Provide the [X, Y] coordinate of the cell's center where the given text is located.  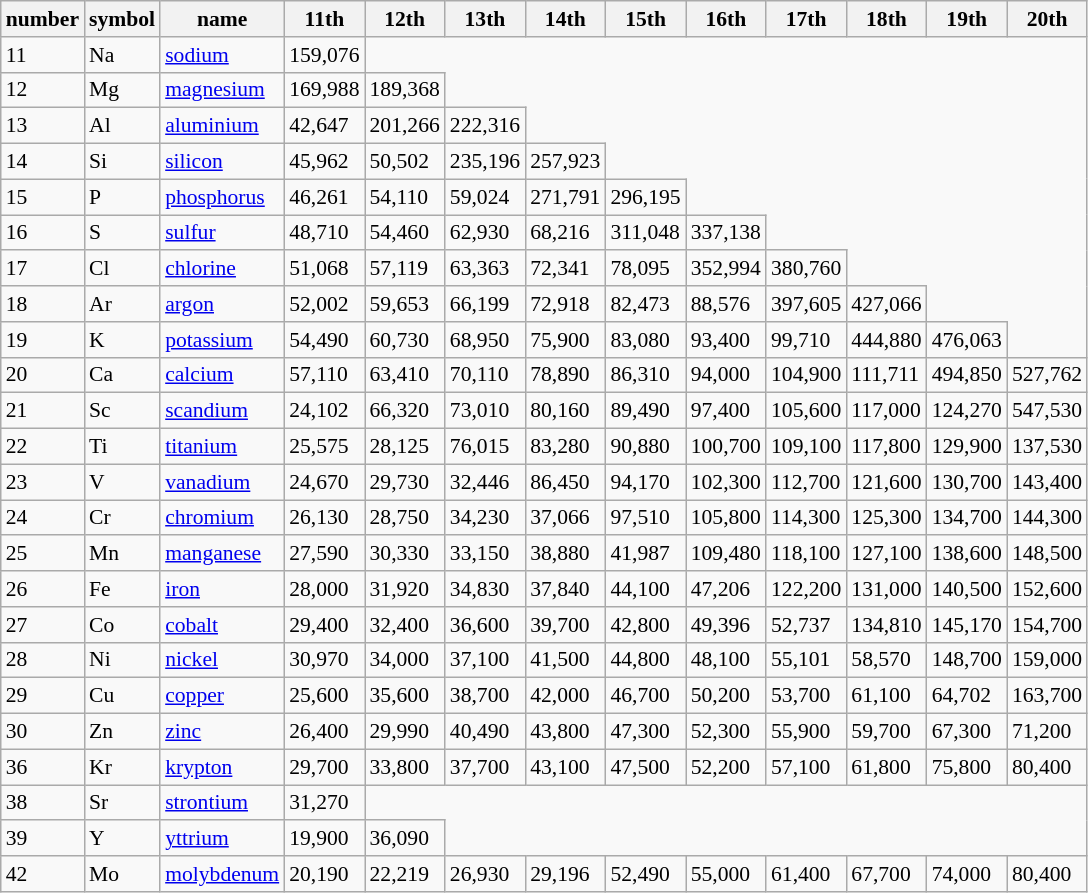
47,500 [645, 767]
235,196 [485, 162]
48,100 [726, 660]
14th [565, 19]
33,150 [485, 554]
58,570 [886, 660]
scandium [222, 411]
sulfur [222, 233]
109,100 [806, 447]
copper [222, 696]
29,700 [324, 767]
36,090 [404, 839]
12 [42, 90]
chlorine [222, 269]
380,760 [806, 269]
42,000 [565, 696]
argon [222, 304]
46,700 [645, 696]
80,160 [565, 411]
124,270 [967, 411]
47,300 [645, 732]
61,800 [886, 767]
Mn [122, 554]
117,000 [886, 411]
15 [42, 197]
83,080 [645, 340]
30 [42, 732]
59,700 [886, 732]
42,647 [324, 126]
38 [42, 803]
16 [42, 233]
130,700 [967, 482]
18 [42, 304]
53,700 [806, 696]
397,605 [806, 304]
28,750 [404, 518]
494,850 [967, 375]
cobalt [222, 625]
31,920 [404, 589]
Sc [122, 411]
Kr [122, 767]
30,330 [404, 554]
47,206 [726, 589]
11 [42, 55]
phosphorus [222, 197]
33,800 [404, 767]
49,396 [726, 625]
strontium [222, 803]
29,990 [404, 732]
143,400 [1047, 482]
67,300 [967, 732]
29,400 [324, 625]
105,600 [806, 411]
148,700 [967, 660]
427,066 [886, 304]
28,125 [404, 447]
Si [122, 162]
25 [42, 554]
Zn [122, 732]
manganese [222, 554]
17th [806, 19]
34,230 [485, 518]
94,000 [726, 375]
99,710 [806, 340]
88,576 [726, 304]
14 [42, 162]
aluminium [222, 126]
154,700 [1047, 625]
52,300 [726, 732]
63,410 [404, 375]
Mg [122, 90]
16th [726, 19]
18th [886, 19]
86,310 [645, 375]
70,110 [485, 375]
51,068 [324, 269]
189,368 [404, 90]
148,500 [1047, 554]
37,066 [565, 518]
57,110 [324, 375]
28 [42, 660]
59,024 [485, 197]
20,190 [324, 874]
15th [645, 19]
41,500 [565, 660]
43,800 [565, 732]
78,095 [645, 269]
86,450 [565, 482]
75,800 [967, 767]
Mo [122, 874]
100,700 [726, 447]
Cu [122, 696]
271,791 [565, 197]
337,138 [726, 233]
138,600 [967, 554]
104,900 [806, 375]
Sr [122, 803]
73,010 [485, 411]
50,200 [726, 696]
201,266 [404, 126]
97,510 [645, 518]
222,316 [485, 126]
257,923 [565, 162]
36 [42, 767]
97,400 [726, 411]
105,800 [726, 518]
26,400 [324, 732]
109,480 [726, 554]
121,600 [886, 482]
Cr [122, 518]
61,400 [806, 874]
547,530 [1047, 411]
Ti [122, 447]
444,880 [886, 340]
55,000 [726, 874]
72,341 [565, 269]
22,219 [404, 874]
42 [42, 874]
76,015 [485, 447]
chromium [222, 518]
37,840 [565, 589]
vanadium [222, 482]
22 [42, 447]
32,400 [404, 625]
potassium [222, 340]
Ca [122, 375]
37,100 [485, 660]
129,900 [967, 447]
40,490 [485, 732]
Cl [122, 269]
54,460 [404, 233]
118,100 [806, 554]
68,950 [485, 340]
13th [485, 19]
311,048 [645, 233]
38,880 [565, 554]
64,702 [967, 696]
57,119 [404, 269]
94,170 [645, 482]
78,890 [565, 375]
25,600 [324, 696]
magnesium [222, 90]
P [122, 197]
27 [42, 625]
38,700 [485, 696]
59,653 [404, 304]
61,100 [886, 696]
silicon [222, 162]
Ar [122, 304]
134,810 [886, 625]
152,600 [1047, 589]
66,320 [404, 411]
476,063 [967, 340]
55,900 [806, 732]
30,970 [324, 660]
52,490 [645, 874]
137,530 [1047, 447]
114,300 [806, 518]
34,830 [485, 589]
93,400 [726, 340]
29 [42, 696]
23 [42, 482]
26 [42, 589]
134,700 [967, 518]
52,737 [806, 625]
159,000 [1047, 660]
Fe [122, 589]
number [42, 19]
21 [42, 411]
Ni [122, 660]
111,711 [886, 375]
66,199 [485, 304]
45,962 [324, 162]
37,700 [485, 767]
140,500 [967, 589]
125,300 [886, 518]
symbol [122, 19]
25,575 [324, 447]
sodium [222, 55]
75,900 [565, 340]
41,987 [645, 554]
54,110 [404, 197]
11th [324, 19]
zinc [222, 732]
titanium [222, 447]
20 [42, 375]
89,490 [645, 411]
112,700 [806, 482]
19 [42, 340]
24,102 [324, 411]
13 [42, 126]
131,000 [886, 589]
iron [222, 589]
527,762 [1047, 375]
63,363 [485, 269]
82,473 [645, 304]
127,100 [886, 554]
calcium [222, 375]
K [122, 340]
20th [1047, 19]
26,930 [485, 874]
32,446 [485, 482]
68,216 [565, 233]
145,170 [967, 625]
72,918 [565, 304]
29,730 [404, 482]
19,900 [324, 839]
54,490 [324, 340]
29,196 [565, 874]
24 [42, 518]
V [122, 482]
74,000 [967, 874]
36,600 [485, 625]
117,800 [886, 447]
molybdenum [222, 874]
67,700 [886, 874]
34,000 [404, 660]
S [122, 233]
44,100 [645, 589]
yttrium [222, 839]
12th [404, 19]
Al [122, 126]
62,930 [485, 233]
26,130 [324, 518]
krypton [222, 767]
46,261 [324, 197]
71,200 [1047, 732]
31,270 [324, 803]
57,100 [806, 767]
169,988 [324, 90]
42,800 [645, 625]
name [222, 19]
296,195 [645, 197]
90,880 [645, 447]
43,100 [565, 767]
83,280 [565, 447]
352,994 [726, 269]
24,670 [324, 482]
144,300 [1047, 518]
17 [42, 269]
Co [122, 625]
55,101 [806, 660]
60,730 [404, 340]
35,600 [404, 696]
50,502 [404, 162]
48,710 [324, 233]
39,700 [565, 625]
Na [122, 55]
52,002 [324, 304]
44,800 [645, 660]
39 [42, 839]
nickel [222, 660]
122,200 [806, 589]
28,000 [324, 589]
Y [122, 839]
19th [967, 19]
102,300 [726, 482]
159,076 [324, 55]
27,590 [324, 554]
163,700 [1047, 696]
52,200 [726, 767]
